Capture the cell that displays the provided text and extract its (X, Y) central coordinate. 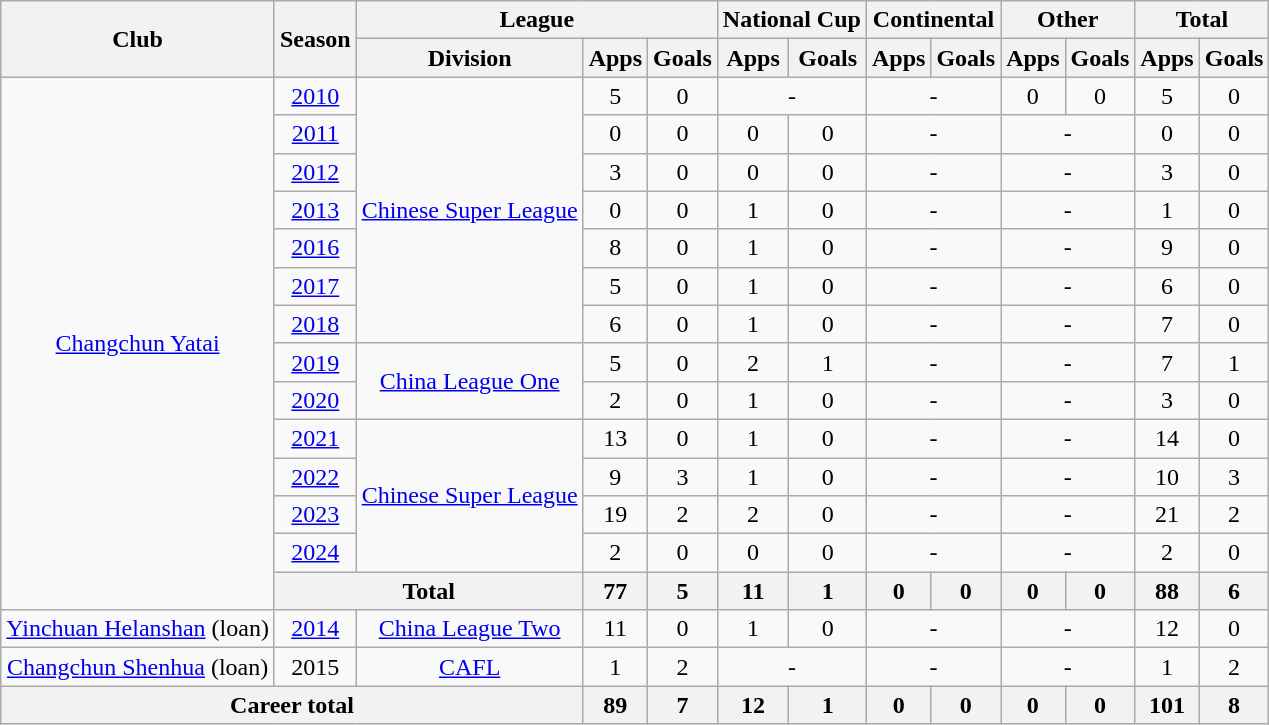
2021 (315, 438)
88 (1167, 591)
101 (1167, 705)
Yinchuan Helanshan (loan) (138, 629)
2015 (315, 667)
Changchun Yatai (138, 344)
Career total (292, 705)
2010 (315, 96)
Division (470, 58)
21 (1167, 515)
2018 (315, 324)
2020 (315, 400)
2011 (315, 134)
89 (615, 705)
2019 (315, 362)
2023 (315, 515)
Season (315, 39)
Club (138, 39)
2016 (315, 248)
China League One (470, 381)
2013 (315, 210)
China League Two (470, 629)
2022 (315, 477)
19 (615, 515)
2017 (315, 286)
Other (1068, 20)
13 (615, 438)
2014 (315, 629)
77 (615, 591)
10 (1167, 477)
CAFL (470, 667)
Changchun Shenhua (loan) (138, 667)
14 (1167, 438)
2024 (315, 553)
National Cup (792, 20)
Continental (933, 20)
2012 (315, 172)
League (536, 20)
